From the cell containing the given text, extract its center point as (X, Y) coordinate. 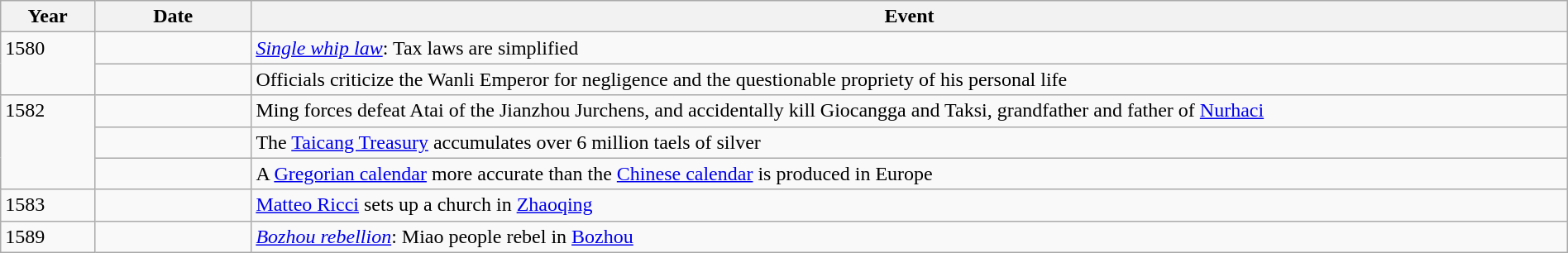
Year (48, 17)
1582 (48, 142)
Officials criticize the Wanli Emperor for negligence and the questionable propriety of his personal life (910, 79)
1583 (48, 205)
Event (910, 17)
1589 (48, 236)
Bozhou rebellion: Miao people rebel in Bozhou (910, 236)
Ming forces defeat Atai of the Jianzhou Jurchens, and accidentally kill Giocangga and Taksi, grandfather and father of Nurhaci (910, 111)
Matteo Ricci sets up a church in Zhaoqing (910, 205)
Single whip law: Tax laws are simplified (910, 48)
A Gregorian calendar more accurate than the Chinese calendar is produced in Europe (910, 174)
The Taicang Treasury accumulates over 6 million taels of silver (910, 142)
1580 (48, 64)
Date (172, 17)
